Identify which cell holds the provided text, then report its (x, y) central coordinate. 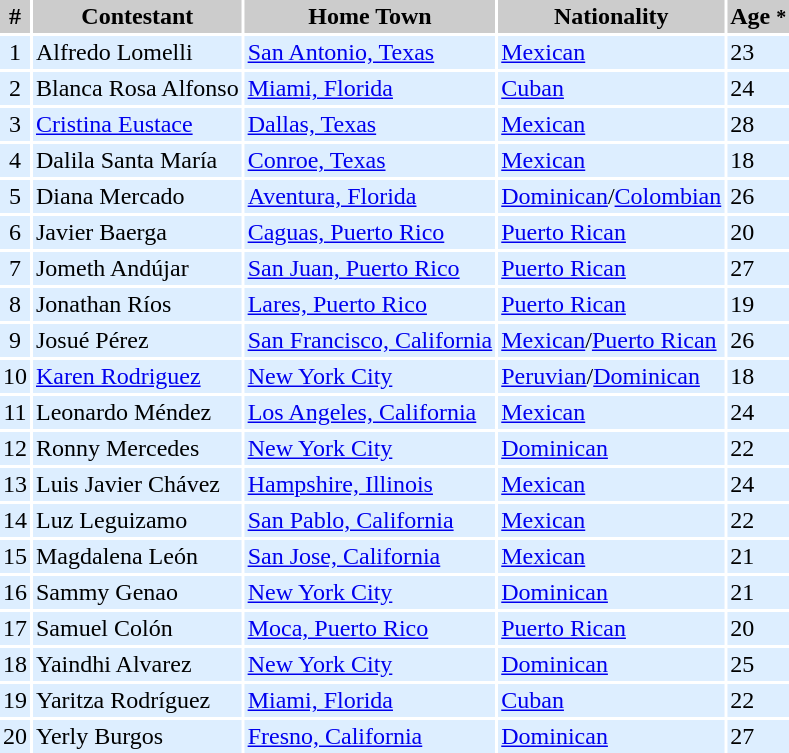
Dallas, Texas (370, 124)
12 (15, 448)
3 (15, 124)
Age * (758, 16)
28 (758, 124)
Dominican/Colombian (611, 196)
11 (15, 412)
Luis Javier Chávez (138, 484)
Magdalena León (138, 556)
Ronny Mercedes (138, 448)
Moca, Puerto Rico (370, 628)
Hampshire, Illinois (370, 484)
Mexican/Puerto Rican (611, 340)
Nationality (611, 16)
Conroe, Texas (370, 160)
Karen Rodriguez (138, 376)
San Jose, California (370, 556)
San Antonio, Texas (370, 52)
Caguas, Puerto Rico (370, 232)
Luz Leguizamo (138, 520)
23 (758, 52)
Yaritza Rodríguez (138, 700)
16 (15, 592)
Jonathan Ríos (138, 304)
14 (15, 520)
Aventura, Florida (370, 196)
8 (15, 304)
Josué Pérez (138, 340)
# (15, 16)
2 (15, 88)
13 (15, 484)
Diana Mercado (138, 196)
6 (15, 232)
Yerly Burgos (138, 736)
Javier Baerga (138, 232)
5 (15, 196)
Contestant (138, 16)
25 (758, 664)
Jometh Andújar (138, 268)
7 (15, 268)
Peruvian/Dominican (611, 376)
Yaindhi Alvarez (138, 664)
Dalila Santa María (138, 160)
17 (15, 628)
1 (15, 52)
Lares, Puerto Rico (370, 304)
15 (15, 556)
San Francisco, California (370, 340)
Samuel Colón (138, 628)
San Juan, Puerto Rico (370, 268)
Leonardo Méndez (138, 412)
Fresno, California (370, 736)
Home Town (370, 16)
Sammy Genao (138, 592)
10 (15, 376)
9 (15, 340)
Cristina Eustace (138, 124)
4 (15, 160)
Blanca Rosa Alfonso (138, 88)
Alfredo Lomelli (138, 52)
San Pablo, California (370, 520)
Los Angeles, California (370, 412)
